Locate the cell with the specified text and output its (X, Y) center coordinate. 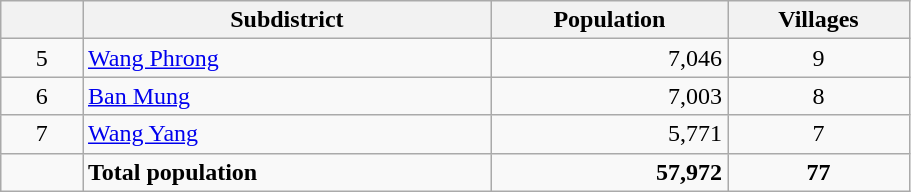
6 (42, 96)
7,046 (609, 58)
7,003 (609, 96)
77 (819, 172)
57,972 (609, 172)
Subdistrict (286, 20)
5,771 (609, 134)
Total population (286, 172)
Ban Mung (286, 96)
8 (819, 96)
Wang Phrong (286, 58)
5 (42, 58)
9 (819, 58)
Wang Yang (286, 134)
Villages (819, 20)
Population (609, 20)
